Return [x, y] of the center of cell containing provided text 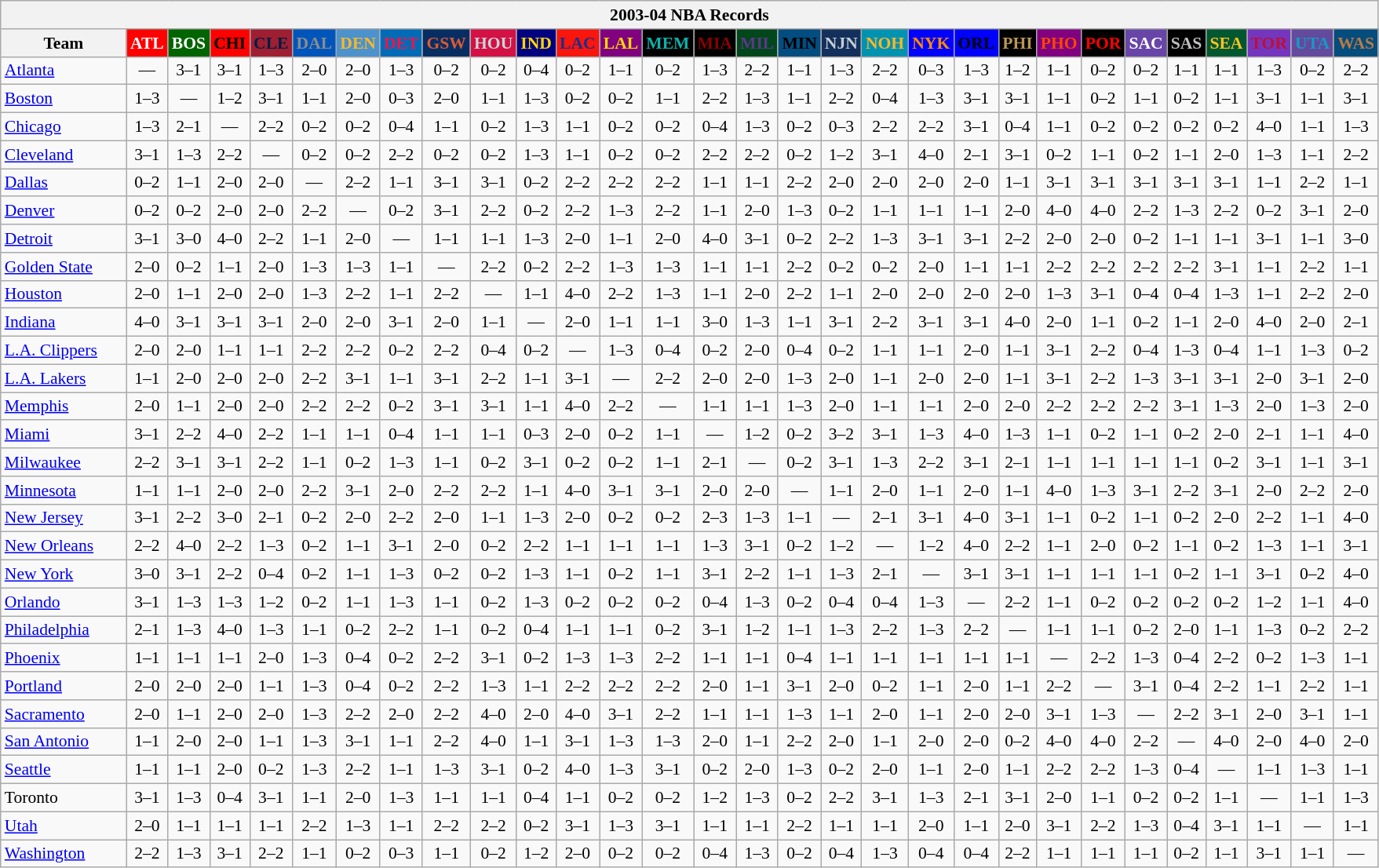
Cleveland [64, 155]
UTA [1312, 43]
BOS [188, 43]
TOR [1270, 43]
NJN [841, 43]
DEN [358, 43]
Sacramento [64, 714]
3–2 [841, 435]
Utah [64, 826]
Minnesota [64, 491]
2–3 [715, 518]
DAL [315, 43]
Orlando [64, 602]
PHI [1017, 43]
San Antonio [64, 742]
SEA [1226, 43]
Miami [64, 435]
NYK [931, 43]
MIA [715, 43]
Boston [64, 99]
Portland [64, 686]
SAS [1187, 43]
Phoenix [64, 658]
ORL [976, 43]
Denver [64, 211]
MEM [667, 43]
LAC [578, 43]
POR [1104, 43]
New Jersey [64, 518]
LAL [622, 43]
HOU [493, 43]
L.A. Clippers [64, 351]
GSW [446, 43]
MIL [757, 43]
Atlanta [64, 71]
New Orleans [64, 546]
Milwaukee [64, 462]
L.A. Lakers [64, 378]
Seattle [64, 770]
2003-04 NBA Records [689, 15]
Chicago [64, 127]
DET [402, 43]
Philadelphia [64, 630]
Golden State [64, 267]
Memphis [64, 407]
WAS [1356, 43]
Houston [64, 294]
Toronto [64, 798]
MIN [799, 43]
Team [64, 43]
ATL [148, 43]
New York [64, 574]
IND [536, 43]
SAC [1146, 43]
CHI [229, 43]
Washington [64, 854]
NOH [885, 43]
PHO [1060, 43]
Detroit [64, 239]
Dallas [64, 183]
CLE [272, 43]
Indiana [64, 323]
